Locate the cell with the specified text and output its [x, y] center coordinate. 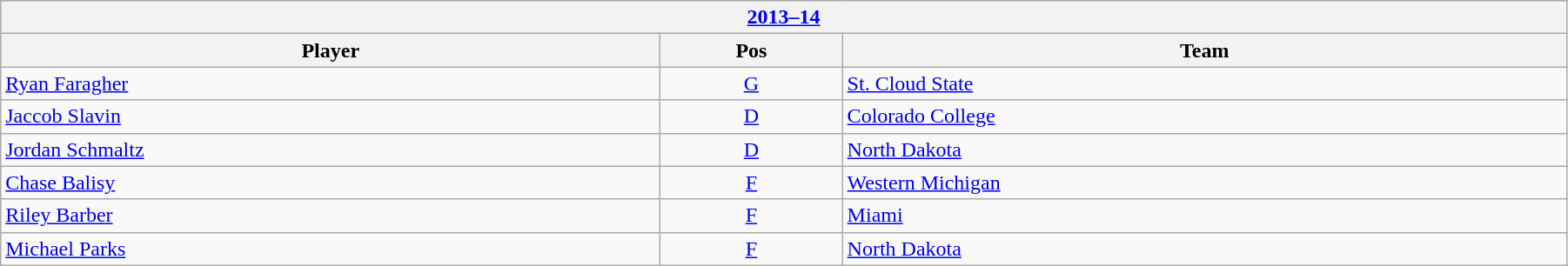
Jordan Schmaltz [331, 150]
Riley Barber [331, 216]
2013–14 [784, 17]
Michael Parks [331, 249]
Chase Balisy [331, 183]
Miami [1204, 216]
Western Michigan [1204, 183]
Team [1204, 50]
Ryan Faragher [331, 83]
St. Cloud State [1204, 83]
Player [331, 50]
Pos [752, 50]
Colorado College [1204, 116]
G [752, 83]
Jaccob Slavin [331, 116]
